Extract the (x, y) coordinate from the center of the cell holding the provided text.  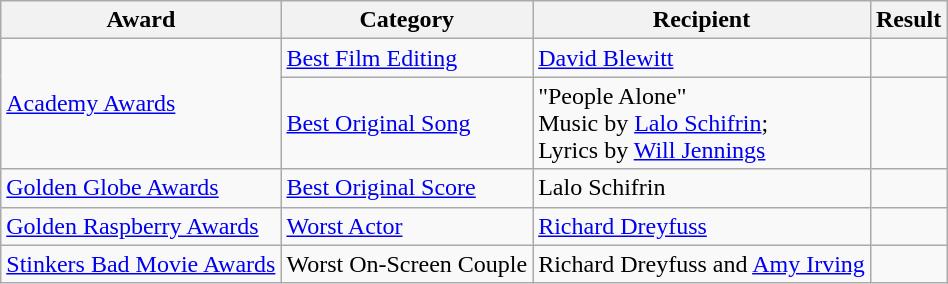
Academy Awards (141, 104)
Worst Actor (407, 226)
Golden Globe Awards (141, 188)
Golden Raspberry Awards (141, 226)
Stinkers Bad Movie Awards (141, 264)
Best Original Song (407, 123)
"People Alone" Music by Lalo Schifrin; Lyrics by Will Jennings (702, 123)
Category (407, 20)
Award (141, 20)
Lalo Schifrin (702, 188)
David Blewitt (702, 58)
Richard Dreyfuss and Amy Irving (702, 264)
Best Film Editing (407, 58)
Recipient (702, 20)
Richard Dreyfuss (702, 226)
Worst On-Screen Couple (407, 264)
Best Original Score (407, 188)
Result (908, 20)
